Return (x, y) of the center of cell containing provided text 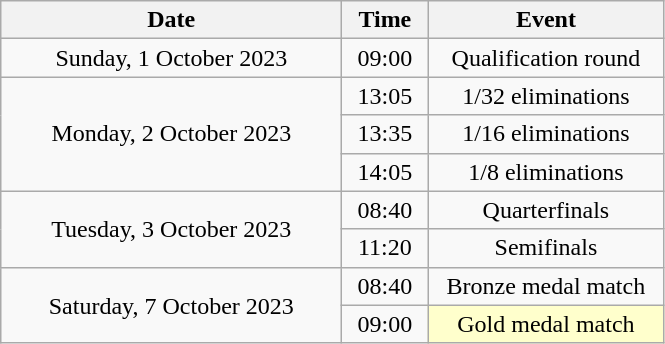
14:05 (385, 172)
Semifinals (546, 248)
1/8 eliminations (546, 172)
13:05 (385, 96)
11:20 (385, 248)
Gold medal match (546, 324)
1/32 eliminations (546, 96)
Quarterfinals (546, 210)
Qualification round (546, 58)
13:35 (385, 134)
Saturday, 7 October 2023 (172, 305)
Time (385, 20)
Bronze medal match (546, 286)
1/16 eliminations (546, 134)
Date (172, 20)
Event (546, 20)
Monday, 2 October 2023 (172, 134)
Tuesday, 3 October 2023 (172, 229)
Sunday, 1 October 2023 (172, 58)
